Return (x, y) of the center of cell containing provided text 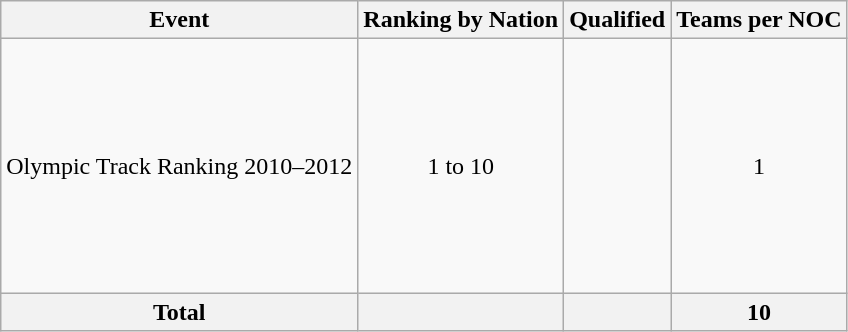
1 (759, 166)
Olympic Track Ranking 2010–2012 (180, 166)
Qualified (618, 20)
10 (759, 312)
1 to 10 (461, 166)
Total (180, 312)
Ranking by Nation (461, 20)
Event (180, 20)
Teams per NOC (759, 20)
